Identify which cell holds the provided text, then report its (x, y) central coordinate. 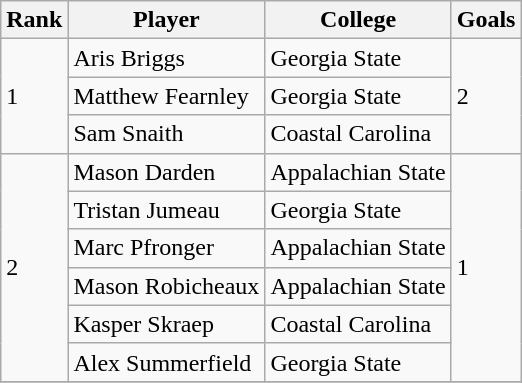
Alex Summerfield (166, 362)
Aris Briggs (166, 58)
Matthew Fearnley (166, 96)
Kasper Skraep (166, 324)
Marc Pfronger (166, 248)
Tristan Jumeau (166, 210)
Goals (486, 20)
Sam Snaith (166, 134)
Mason Darden (166, 172)
Mason Robicheaux (166, 286)
Rank (34, 20)
College (358, 20)
Player (166, 20)
